From the cell containing the given text, extract its center point as (x, y) coordinate. 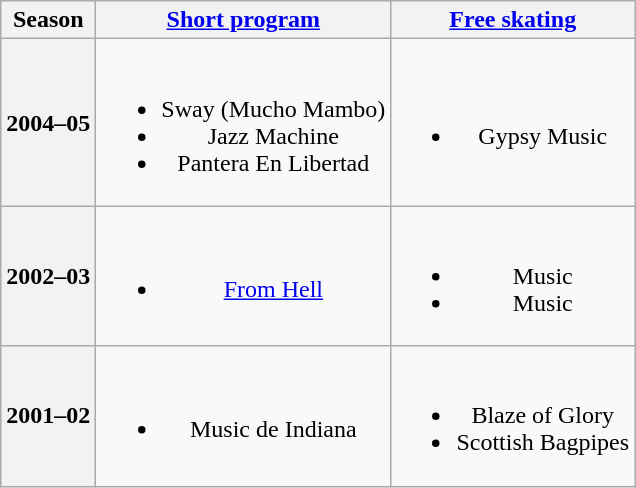
Music de Indiana (244, 416)
From Hell (244, 276)
Music Music (513, 276)
2002–03 (48, 276)
Free skating (513, 20)
Short program (244, 20)
Season (48, 20)
Blaze of Glory Scottish Bagpipes (513, 416)
Sway (Mucho Mambo) Jazz Machine Pantera En Libertad (244, 122)
2004–05 (48, 122)
2001–02 (48, 416)
Gypsy Music (513, 122)
